Find where the given text appears and provide that cell's center as [x, y] coordinate. 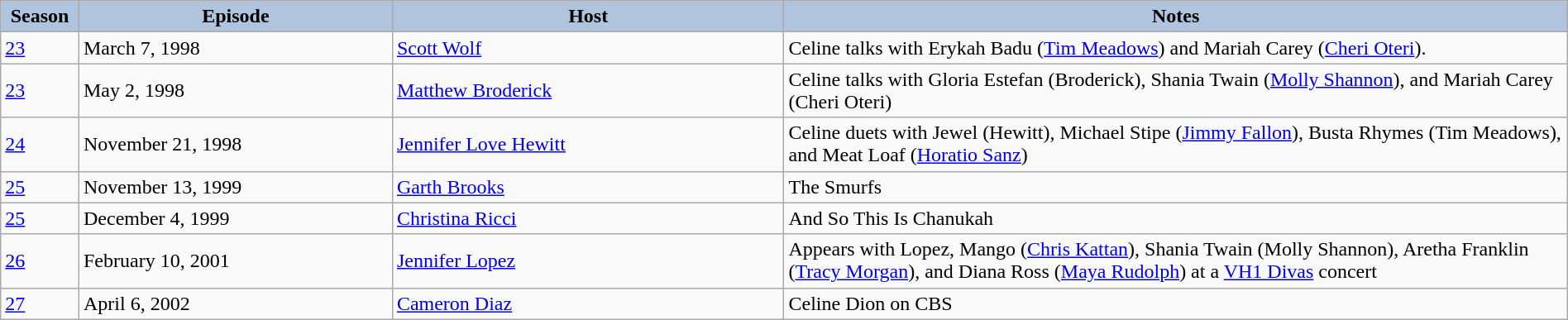
Christina Ricci [588, 218]
Garth Brooks [588, 187]
November 13, 1999 [235, 187]
November 21, 1998 [235, 144]
Celine Dion on CBS [1176, 303]
Celine talks with Gloria Estefan (Broderick), Shania Twain (Molly Shannon), and Mariah Carey (Cheri Oteri) [1176, 91]
27 [40, 303]
Matthew Broderick [588, 91]
Jennifer Lopez [588, 261]
Scott Wolf [588, 48]
Celine duets with Jewel (Hewitt), Michael Stipe (Jimmy Fallon), Busta Rhymes (Tim Meadows), and Meat Loaf (Horatio Sanz) [1176, 144]
Celine talks with Erykah Badu (Tim Meadows) and Mariah Carey (Cheri Oteri). [1176, 48]
Host [588, 17]
Cameron Diaz [588, 303]
26 [40, 261]
May 2, 1998 [235, 91]
The Smurfs [1176, 187]
April 6, 2002 [235, 303]
24 [40, 144]
And So This Is Chanukah [1176, 218]
Season [40, 17]
December 4, 1999 [235, 218]
February 10, 2001 [235, 261]
March 7, 1998 [235, 48]
Notes [1176, 17]
Episode [235, 17]
Jennifer Love Hewitt [588, 144]
